Identify which cell holds the provided text, then report its (x, y) central coordinate. 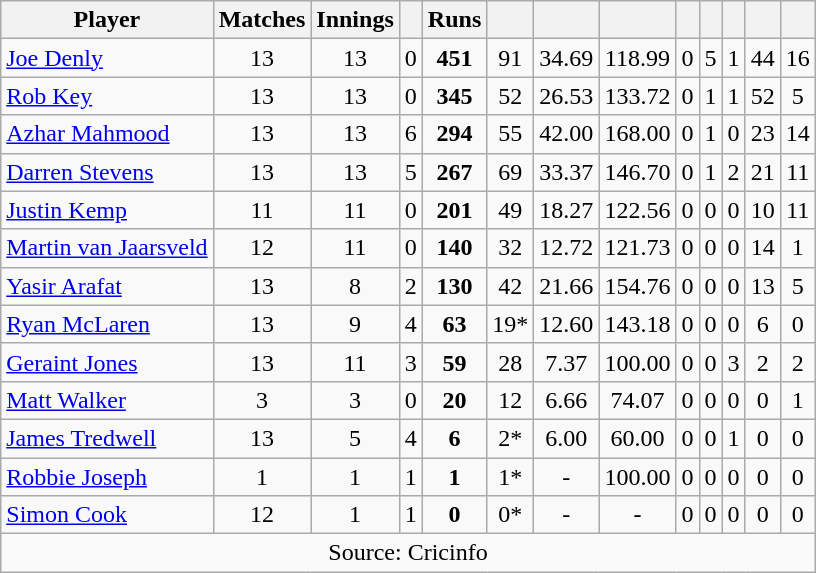
12.60 (566, 324)
33.37 (566, 172)
10 (762, 210)
55 (510, 134)
19* (510, 324)
12.72 (566, 248)
18.27 (566, 210)
133.72 (638, 96)
26.53 (566, 96)
91 (510, 58)
345 (454, 96)
Source: Cricinfo (408, 553)
154.76 (638, 286)
118.99 (638, 58)
Matches (262, 20)
Robbie Joseph (107, 477)
16 (798, 58)
21 (762, 172)
21.66 (566, 286)
20 (454, 400)
28 (510, 362)
0* (510, 515)
9 (355, 324)
143.18 (638, 324)
69 (510, 172)
James Tredwell (107, 438)
Player (107, 20)
Yasir Arafat (107, 286)
122.56 (638, 210)
Matt Walker (107, 400)
Simon Cook (107, 515)
294 (454, 134)
146.70 (638, 172)
201 (454, 210)
1* (510, 477)
60.00 (638, 438)
Azhar Mahmood (107, 134)
74.07 (638, 400)
140 (454, 248)
Justin Kemp (107, 210)
Darren Stevens (107, 172)
32 (510, 248)
63 (454, 324)
451 (454, 58)
49 (510, 210)
130 (454, 286)
42.00 (566, 134)
2* (510, 438)
59 (454, 362)
Innings (355, 20)
6.66 (566, 400)
Geraint Jones (107, 362)
34.69 (566, 58)
Ryan McLaren (107, 324)
Martin van Jaarsveld (107, 248)
7.37 (566, 362)
267 (454, 172)
168.00 (638, 134)
6.00 (566, 438)
Joe Denly (107, 58)
Runs (454, 20)
42 (510, 286)
8 (355, 286)
44 (762, 58)
121.73 (638, 248)
Rob Key (107, 96)
23 (762, 134)
